Extract the [X, Y] coordinate from the center of the cell holding the provided text.  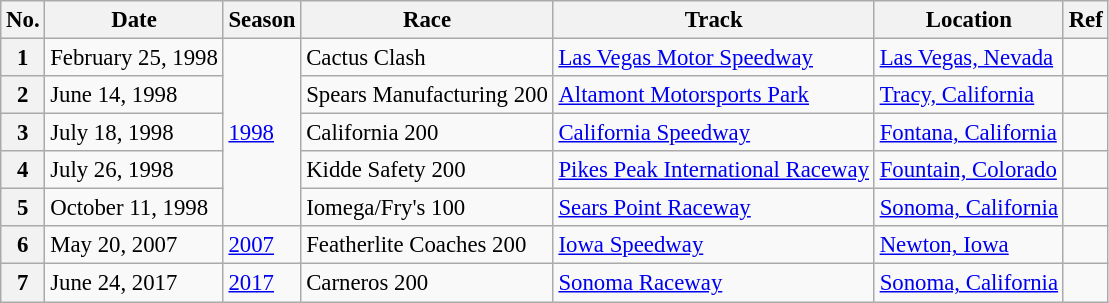
October 11, 1998 [134, 208]
Ref [1086, 20]
Fountain, Colorado [968, 170]
Iomega/Fry's 100 [427, 208]
Fontana, California [968, 133]
2 [23, 95]
4 [23, 170]
Kidde Safety 200 [427, 170]
2017 [262, 283]
Tracy, California [968, 95]
Featherlite Coaches 200 [427, 245]
Season [262, 20]
July 26, 1998 [134, 170]
Pikes Peak International Raceway [714, 170]
6 [23, 245]
Las Vegas, Nevada [968, 58]
7 [23, 283]
Date [134, 20]
July 18, 1998 [134, 133]
Cactus Clash [427, 58]
Iowa Speedway [714, 245]
Track [714, 20]
Sonoma Raceway [714, 283]
Sears Point Raceway [714, 208]
February 25, 1998 [134, 58]
California 200 [427, 133]
June 14, 1998 [134, 95]
Altamont Motorsports Park [714, 95]
5 [23, 208]
3 [23, 133]
Location [968, 20]
Spears Manufacturing 200 [427, 95]
May 20, 2007 [134, 245]
1 [23, 58]
Las Vegas Motor Speedway [714, 58]
2007 [262, 245]
1998 [262, 133]
Newton, Iowa [968, 245]
No. [23, 20]
California Speedway [714, 133]
June 24, 2017 [134, 283]
Race [427, 20]
Carneros 200 [427, 283]
